Find where the given text appears and provide that cell's center as (x, y) coordinate. 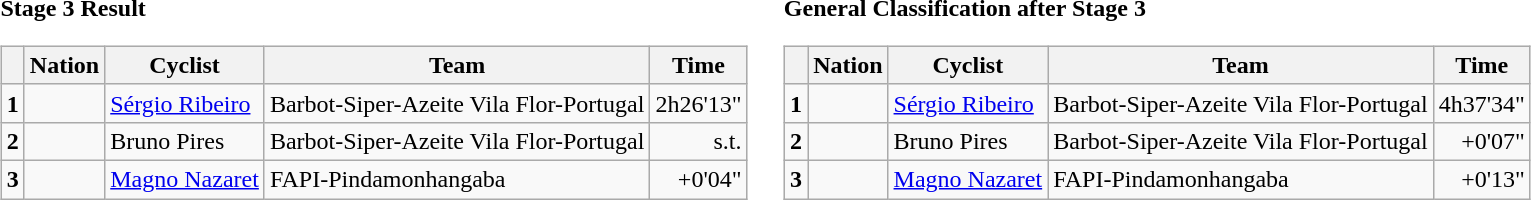
+0'13" (1482, 179)
+0'04" (698, 179)
2h26'13" (698, 103)
4h37'34" (1482, 103)
+0'07" (1482, 141)
s.t. (698, 141)
